Find where the given text appears and provide that cell's center as [x, y] coordinate. 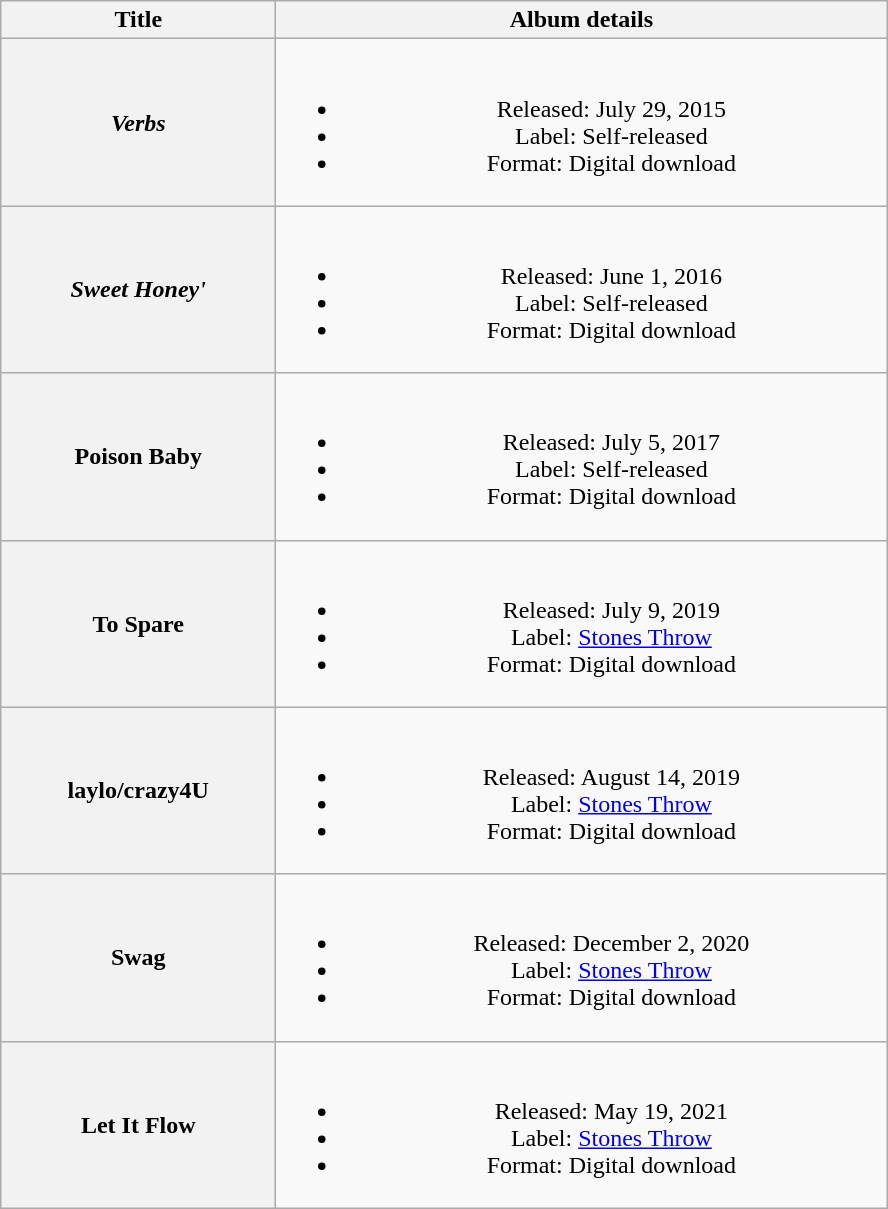
Sweet Honey' [138, 290]
Released: July 9, 2019Label: Stones ThrowFormat: Digital download [582, 624]
Verbs [138, 122]
Released: June 1, 2016Label: Self-releasedFormat: Digital download [582, 290]
Swag [138, 958]
Released: May 19, 2021Label: Stones ThrowFormat: Digital download [582, 1124]
Released: July 29, 2015Label: Self-releasedFormat: Digital download [582, 122]
laylo/crazy4U [138, 790]
Let It Flow [138, 1124]
Album details [582, 20]
Released: July 5, 2017Label: Self-releasedFormat: Digital download [582, 456]
Released: August 14, 2019Label: Stones ThrowFormat: Digital download [582, 790]
To Spare [138, 624]
Released: December 2, 2020Label: Stones ThrowFormat: Digital download [582, 958]
Poison Baby [138, 456]
Title [138, 20]
